Pinpoint the cell where the given text exists, returning its (x, y) midpoint coordinate. 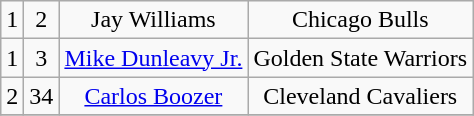
Jay Williams (154, 20)
Carlos Boozer (154, 96)
Mike Dunleavy Jr. (154, 58)
Chicago Bulls (360, 20)
Golden State Warriors (360, 58)
3 (42, 58)
Cleveland Cavaliers (360, 96)
34 (42, 96)
